Identify which cell holds the provided text, then report its [x, y] central coordinate. 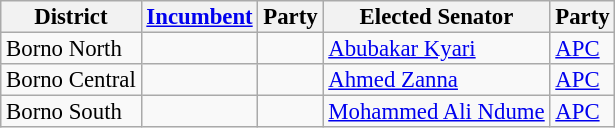
Borno Central [71, 80]
Elected Senator [436, 17]
District [71, 17]
Borno North [71, 49]
Ahmed Zanna [436, 80]
Borno South [71, 112]
Abubakar Kyari [436, 49]
Mohammed Ali Ndume [436, 112]
Incumbent [200, 17]
